Determine the (x, y) coordinate at the center of the cell enclosing the given text.  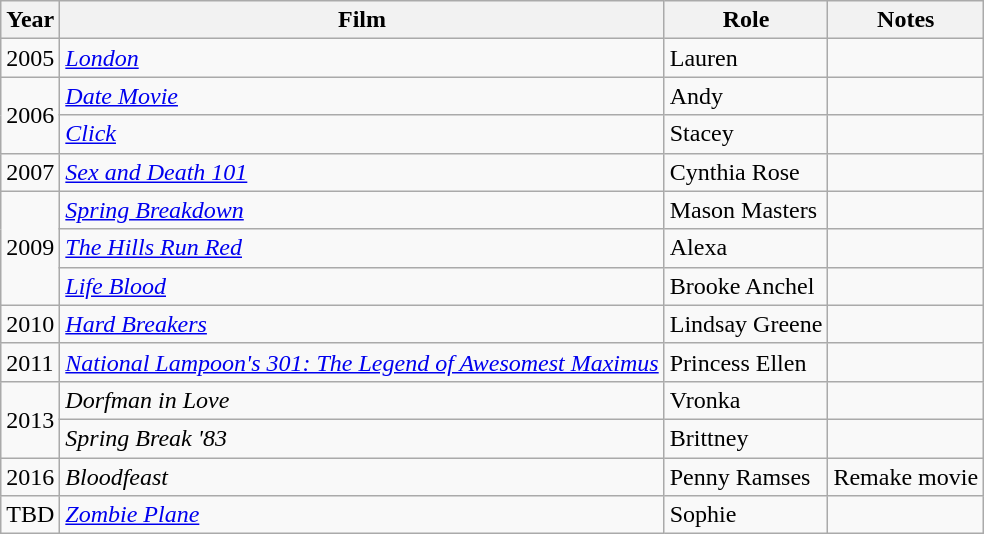
Andy (746, 96)
2009 (30, 248)
Lauren (746, 58)
2005 (30, 58)
Lindsay Greene (746, 324)
Remake movie (906, 477)
London (362, 58)
Vronka (746, 400)
Film (362, 20)
Brooke Anchel (746, 286)
Mason Masters (746, 210)
Penny Ramses (746, 477)
Life Blood (362, 286)
Spring Break '83 (362, 438)
Stacey (746, 134)
Hard Breakers (362, 324)
Spring Breakdown (362, 210)
2006 (30, 115)
The Hills Run Red (362, 248)
Princess Ellen (746, 362)
TBD (30, 515)
National Lampoon's 301: The Legend of Awesomest Maximus (362, 362)
2011 (30, 362)
Zombie Plane (362, 515)
Notes (906, 20)
Sex and Death 101 (362, 172)
Brittney (746, 438)
2010 (30, 324)
Sophie (746, 515)
2013 (30, 419)
Year (30, 20)
Date Movie (362, 96)
Dorfman in Love (362, 400)
Cynthia Rose (746, 172)
Role (746, 20)
Click (362, 134)
2016 (30, 477)
Alexa (746, 248)
2007 (30, 172)
Bloodfeast (362, 477)
